Return the (x, y) coordinate for the center point of the cell that contains the specified text.  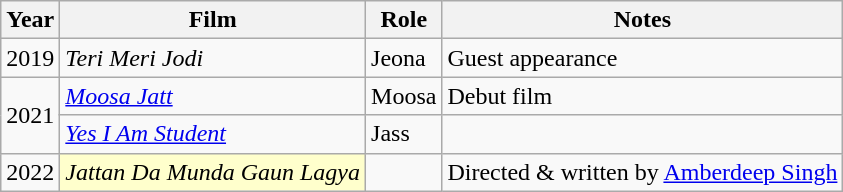
Guest appearance (642, 58)
Jeona (404, 58)
Role (404, 20)
Jattan Da Munda Gaun Lagya (213, 172)
Jass (404, 134)
2021 (30, 115)
Notes (642, 20)
Teri Meri Jodi (213, 58)
2022 (30, 172)
Year (30, 20)
Film (213, 20)
Moosa Jatt (213, 96)
Directed & written by Amberdeep Singh (642, 172)
Moosa (404, 96)
Yes I Am Student (213, 134)
2019 (30, 58)
Debut film (642, 96)
